Pinpoint the cell where the given text exists, returning its [X, Y] midpoint coordinate. 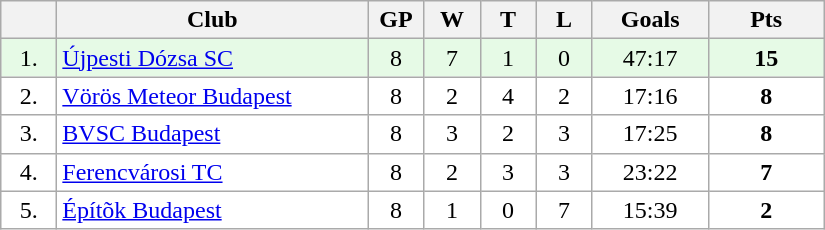
Club [212, 20]
Újpesti Dózsa SC [212, 58]
BVSC Budapest [212, 134]
Pts [766, 20]
23:22 [650, 172]
17:25 [650, 134]
Ferencvárosi TC [212, 172]
2. [29, 96]
5. [29, 210]
Építõk Budapest [212, 210]
Vörös Meteor Budapest [212, 96]
4. [29, 172]
L [564, 20]
GP [396, 20]
3. [29, 134]
17:16 [650, 96]
15 [766, 58]
4 [508, 96]
Goals [650, 20]
T [508, 20]
15:39 [650, 210]
W [452, 20]
47:17 [650, 58]
1. [29, 58]
